Pinpoint the cell where the given text exists, returning its [x, y] midpoint coordinate. 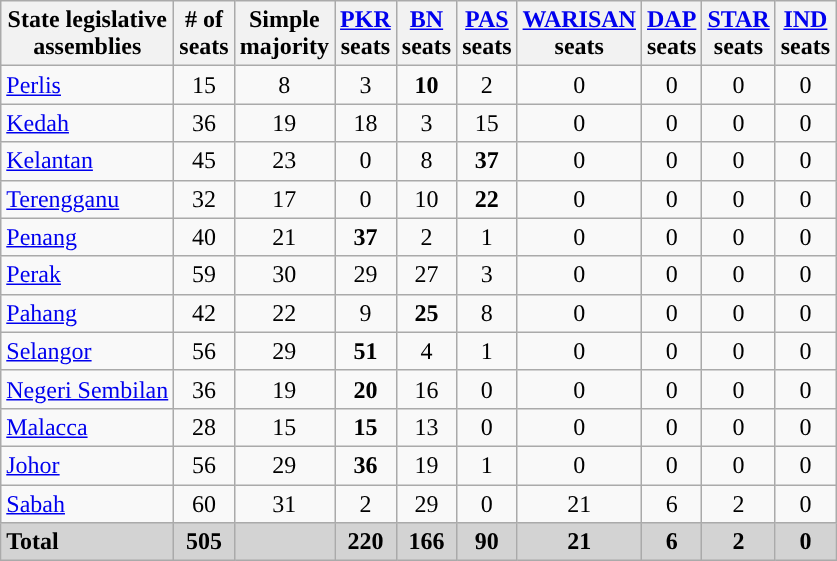
9 [366, 313]
Penang [88, 237]
28 [204, 427]
60 [204, 503]
WARISANseats [579, 34]
166 [426, 542]
Kedah [88, 123]
Total [88, 542]
Negeri Sembilan [88, 389]
31 [284, 503]
Simplemajority [284, 34]
25 [426, 313]
42 [204, 313]
32 [204, 199]
17 [284, 199]
20 [366, 389]
PASseats [487, 34]
Johor [88, 465]
220 [366, 542]
13 [426, 427]
Terengganu [88, 199]
90 [487, 542]
23 [284, 161]
Sabah [88, 503]
# ofseats [204, 34]
16 [426, 389]
27 [426, 275]
30 [284, 275]
Perak [88, 275]
Malacca [88, 427]
Perlis [88, 85]
PKRseats [366, 34]
505 [204, 542]
BNseats [426, 34]
51 [366, 351]
State legislativeassemblies [88, 34]
4 [426, 351]
INDseats [805, 34]
59 [204, 275]
Pahang [88, 313]
DAPseats [671, 34]
Selangor [88, 351]
40 [204, 237]
45 [204, 161]
STARseats [738, 34]
18 [366, 123]
Kelantan [88, 161]
